Return the (x, y) coordinate for the center point of the cell that contains the specified text.  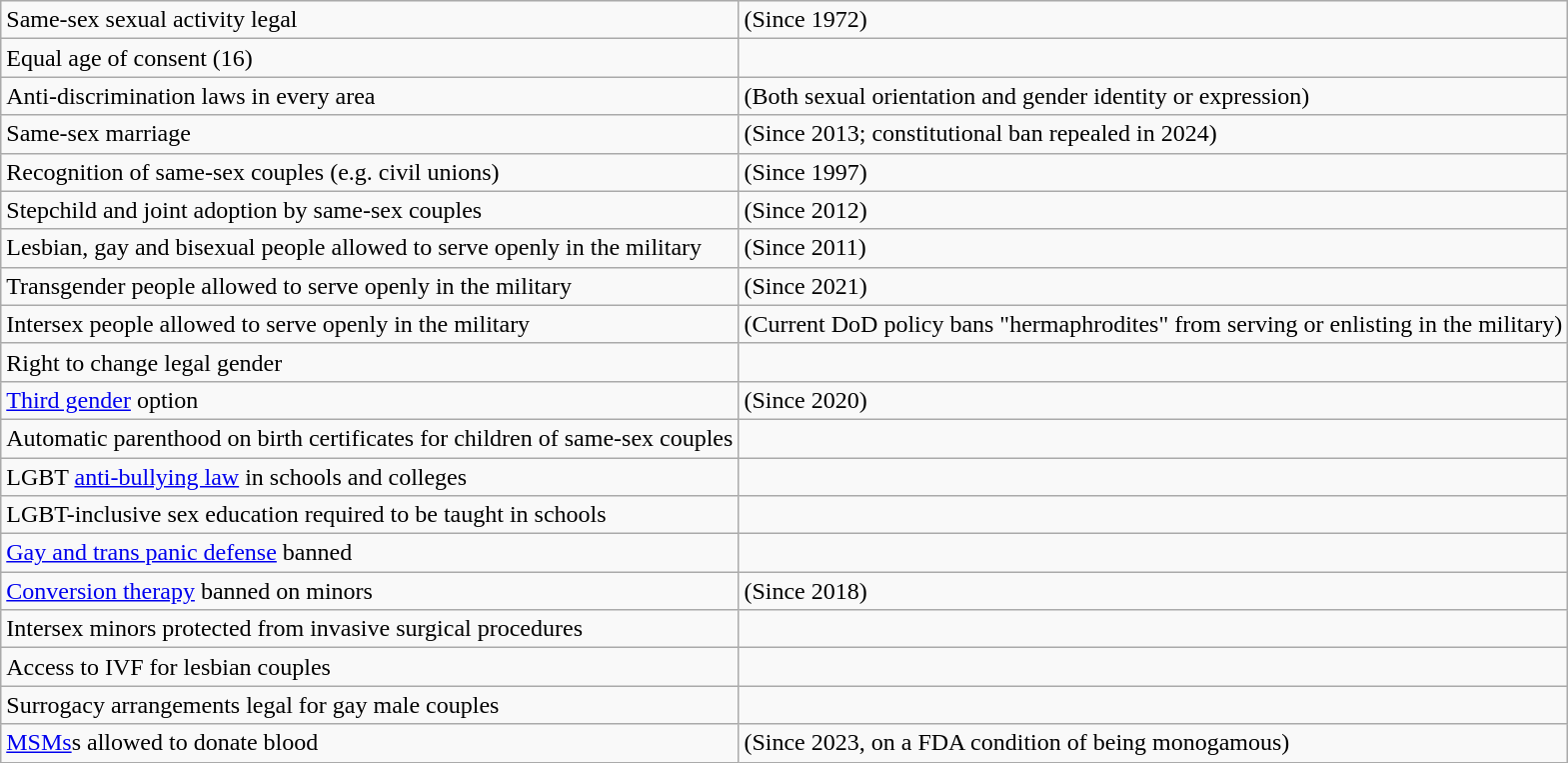
Anti-discrimination laws in every area (370, 96)
(Since 2021) (1153, 286)
(Current DoD policy bans "hermaphrodites" from serving or enlisting in the military) (1153, 324)
Gay and trans panic defense banned (370, 553)
(Since 2011) (1153, 248)
Transgender people allowed to serve openly in the military (370, 286)
(Since 2012) (1153, 210)
LGBT-inclusive sex education required to be taught in schools (370, 515)
(Since 2020) (1153, 400)
(Since 1972) (1153, 20)
Access to IVF for lesbian couples (370, 667)
(Since 2023, on a FDA condition of being monogamous) (1153, 743)
Equal age of consent (16) (370, 58)
Recognition of same-sex couples (e.g. civil unions) (370, 172)
(Since 1997) (1153, 172)
LGBT anti-bullying law in schools and colleges (370, 477)
Surrogacy arrangements legal for gay male couples (370, 705)
Automatic parenthood on birth certificates for children of same-sex couples (370, 438)
(Both sexual orientation and gender identity or expression) (1153, 96)
(Since 2018) (1153, 591)
Same-sex sexual activity legal (370, 20)
Third gender option (370, 400)
Right to change legal gender (370, 362)
Lesbian, gay and bisexual people allowed to serve openly in the military (370, 248)
Conversion therapy banned on minors (370, 591)
MSMss allowed to donate blood (370, 743)
Same-sex marriage (370, 134)
Intersex people allowed to serve openly in the military (370, 324)
Intersex minors protected from invasive surgical procedures (370, 629)
(Since 2013; constitutional ban repealed in 2024) (1153, 134)
Stepchild and joint adoption by same-sex couples (370, 210)
